Find where the given text appears and provide that cell's center as [X, Y] coordinate. 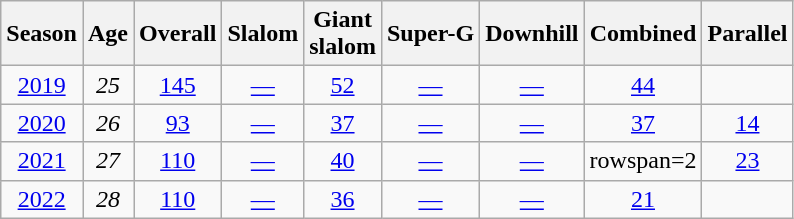
Overall [178, 34]
40 [343, 161]
Slalom [263, 34]
14 [748, 123]
2021 [42, 161]
23 [748, 161]
Season [42, 34]
28 [108, 199]
27 [108, 161]
25 [108, 85]
21 [643, 199]
2019 [42, 85]
44 [643, 85]
rowspan=2 [643, 161]
2020 [42, 123]
52 [343, 85]
26 [108, 123]
2022 [42, 199]
145 [178, 85]
Combined [643, 34]
Giantslalom [343, 34]
Age [108, 34]
36 [343, 199]
Downhill [532, 34]
Parallel [748, 34]
93 [178, 123]
Super-G [430, 34]
